Provide the (x, y) coordinate of the cell's center where the given text is located.  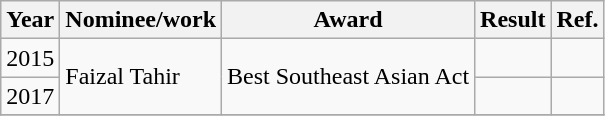
Ref. (578, 20)
Year (30, 20)
2015 (30, 58)
2017 (30, 96)
Best Southeast Asian Act (348, 77)
Award (348, 20)
Result (513, 20)
Nominee/work (141, 20)
Faizal Tahir (141, 77)
